Find where the given text appears and provide that cell's center as (X, Y) coordinate. 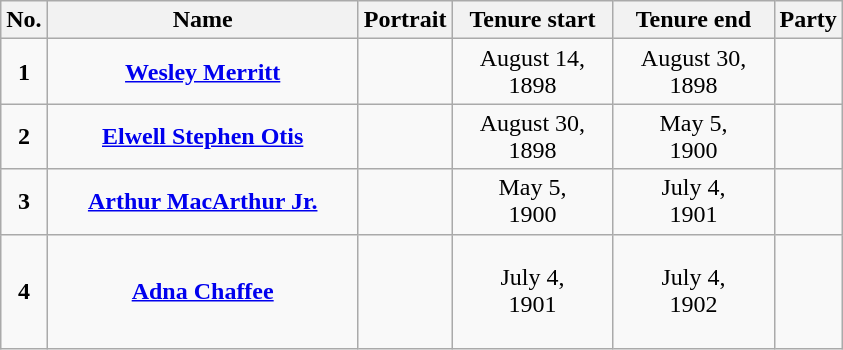
Party (808, 20)
July 4,1902 (694, 291)
3 (24, 202)
2 (24, 136)
No. (24, 20)
4 (24, 291)
Wesley Merritt (202, 72)
Name (202, 20)
Portrait (405, 20)
Tenure end (694, 20)
Adna Chaffee (202, 291)
Tenure start (532, 20)
August 14,1898 (532, 72)
Elwell Stephen Otis (202, 136)
1 (24, 72)
Arthur MacArthur Jr. (202, 202)
